Detect which cell encompasses the target text, then output its (X, Y) center coordinate. 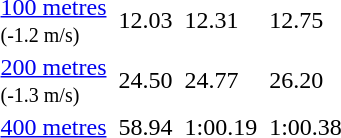
24.77 (221, 80)
24.50 (146, 80)
